Detect which cell encompasses the target text, then output its (X, Y) center coordinate. 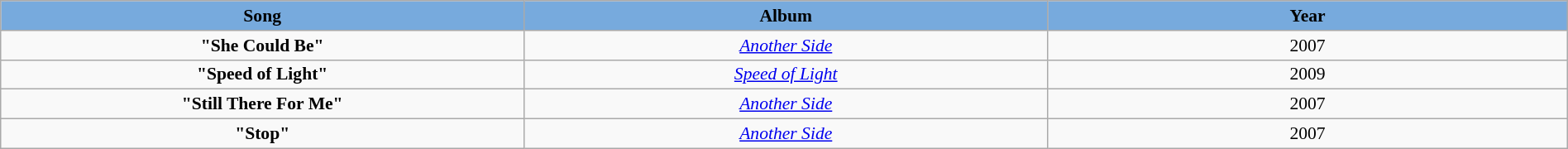
Song (263, 16)
"She Could Be" (263, 45)
2009 (1307, 74)
Year (1307, 16)
"Still There For Me" (263, 104)
"Stop" (263, 133)
"Speed of Light" (263, 74)
Album (786, 16)
Speed of Light (786, 74)
